Find where the given text appears and provide that cell's center as [X, Y] coordinate. 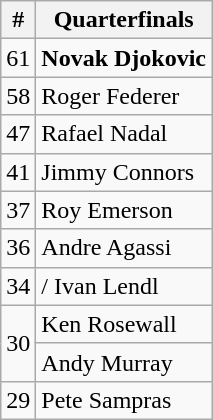
30 [18, 343]
61 [18, 58]
Roy Emerson [124, 210]
Pete Sampras [124, 400]
# [18, 20]
Ken Rosewall [124, 324]
Rafael Nadal [124, 134]
Quarterfinals [124, 20]
37 [18, 210]
34 [18, 286]
29 [18, 400]
36 [18, 248]
41 [18, 172]
58 [18, 96]
Novak Djokovic [124, 58]
Jimmy Connors [124, 172]
Andre Agassi [124, 248]
Andy Murray [124, 362]
/ Ivan Lendl [124, 286]
Roger Federer [124, 96]
47 [18, 134]
